Extract the (x, y) coordinate from the center of the cell holding the provided text.  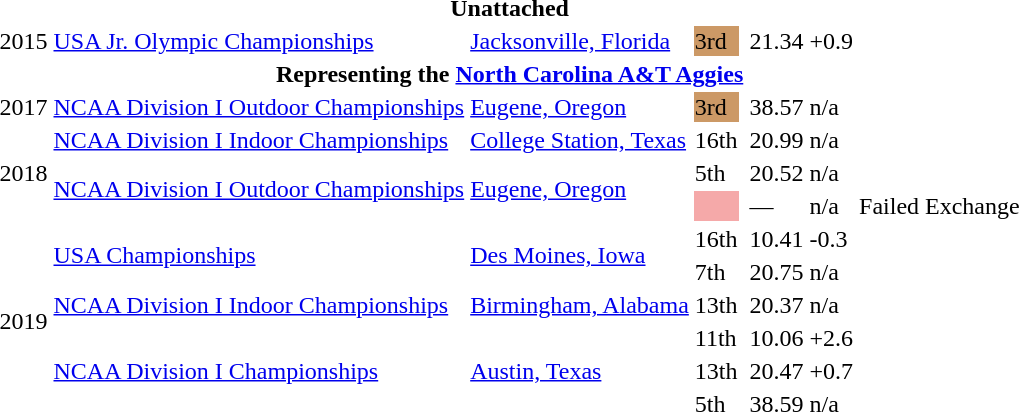
21.34 (776, 41)
Birmingham, Alabama (580, 305)
Des Moines, Iowa (580, 256)
20.37 (776, 305)
USA Jr. Olympic Championships (259, 41)
20.52 (776, 173)
7th (716, 272)
20.75 (776, 272)
+0.7 (832, 371)
— (776, 206)
11th (716, 338)
Jacksonville, Florida (580, 41)
38.57 (776, 107)
-0.3 (832, 239)
+2.6 (832, 338)
20.47 (776, 371)
10.06 (776, 338)
20.99 (776, 140)
USA Championships (259, 256)
College Station, Texas (580, 140)
10.41 (776, 239)
5th (716, 173)
+0.9 (832, 41)
